Scan for the cell matching the given text and deliver its (X, Y) coordinate at center. 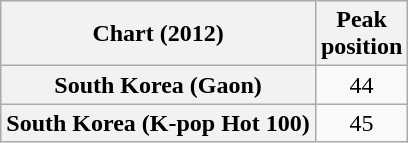
45 (361, 123)
Peakposition (361, 34)
Chart (2012) (158, 34)
South Korea (Gaon) (158, 85)
44 (361, 85)
South Korea (K-pop Hot 100) (158, 123)
